Determine the (X, Y) coordinate at the center of the cell enclosing the given text.  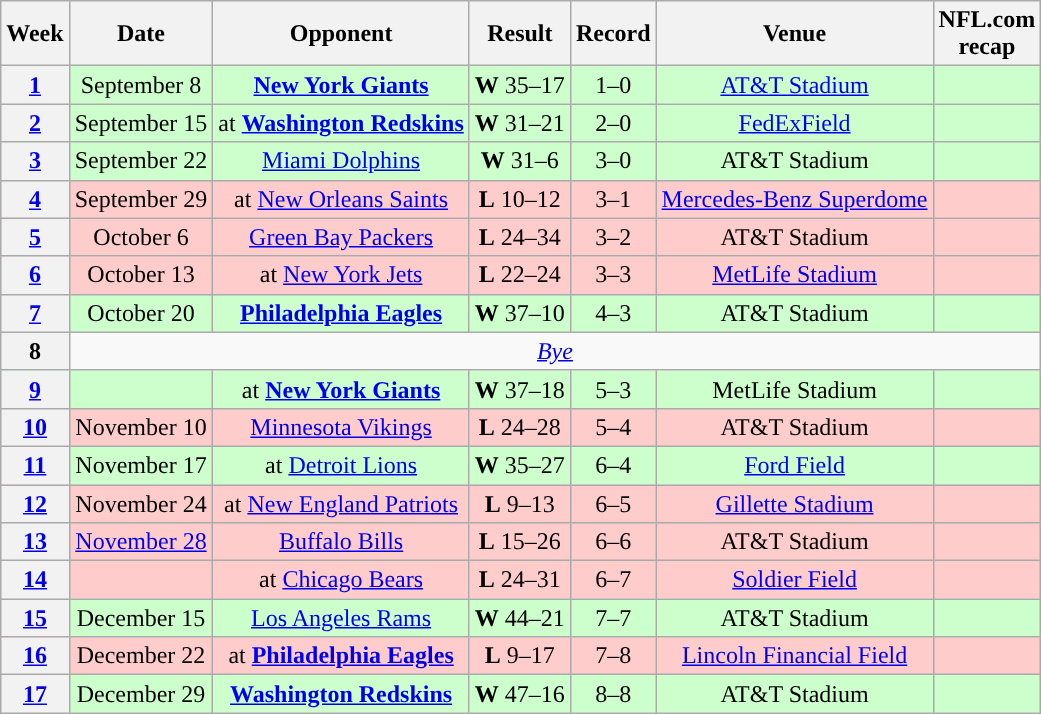
W 35–17 (520, 85)
16 (35, 656)
Green Bay Packers (341, 237)
November 24 (141, 503)
Miami Dolphins (341, 161)
October 13 (141, 275)
December 15 (141, 618)
12 (35, 503)
Washington Redskins (341, 694)
FedExField (794, 123)
6–4 (613, 465)
New York Giants (341, 85)
W 35–27 (520, 465)
5–3 (613, 389)
Bye (555, 351)
at New York Giants (341, 389)
Record (613, 34)
Week (35, 34)
8 (35, 351)
1 (35, 85)
Philadelphia Eagles (341, 313)
Gillette Stadium (794, 503)
November 10 (141, 427)
3–2 (613, 237)
7–7 (613, 618)
3–1 (613, 199)
Buffalo Bills (341, 542)
W 44–21 (520, 618)
Venue (794, 34)
10 (35, 427)
W 37–18 (520, 389)
5 (35, 237)
L 24–28 (520, 427)
L 24–31 (520, 580)
December 29 (141, 694)
NFL.comrecap (987, 34)
October 6 (141, 237)
at New England Patriots (341, 503)
Mercedes-Benz Superdome (794, 199)
W 31–21 (520, 123)
4–3 (613, 313)
3–3 (613, 275)
W 37–10 (520, 313)
7 (35, 313)
Ford Field (794, 465)
at Chicago Bears (341, 580)
at Philadelphia Eagles (341, 656)
L 15–26 (520, 542)
L 22–24 (520, 275)
W 47–16 (520, 694)
at New York Jets (341, 275)
8–8 (613, 694)
Minnesota Vikings (341, 427)
November 17 (141, 465)
1–0 (613, 85)
L 10–12 (520, 199)
Result (520, 34)
September 29 (141, 199)
15 (35, 618)
W 31–6 (520, 161)
L 24–34 (520, 237)
at Washington Redskins (341, 123)
3–0 (613, 161)
November 28 (141, 542)
6–6 (613, 542)
14 (35, 580)
4 (35, 199)
6–5 (613, 503)
Date (141, 34)
2 (35, 123)
at Detroit Lions (341, 465)
September 22 (141, 161)
September 8 (141, 85)
13 (35, 542)
Opponent (341, 34)
at New Orleans Saints (341, 199)
Lincoln Financial Field (794, 656)
December 22 (141, 656)
5–4 (613, 427)
Los Angeles Rams (341, 618)
7–8 (613, 656)
September 15 (141, 123)
2–0 (613, 123)
L 9–17 (520, 656)
11 (35, 465)
6–7 (613, 580)
17 (35, 694)
6 (35, 275)
October 20 (141, 313)
L 9–13 (520, 503)
9 (35, 389)
Soldier Field (794, 580)
3 (35, 161)
